For the text-containing cell, return its midpoint in [X, Y] coordinate format. 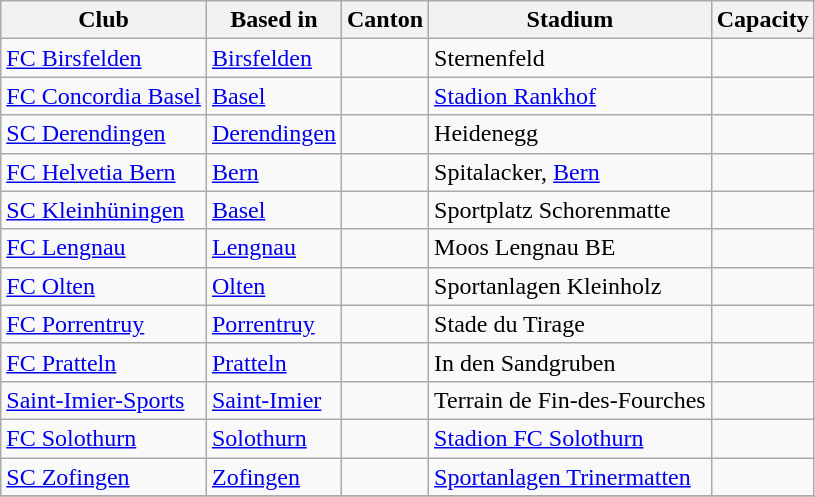
Solothurn [274, 438]
Sternenfeld [570, 58]
FC Porrentruy [104, 324]
FC Pratteln [104, 362]
Bern [274, 172]
Terrain de Fin-des-Fourches [570, 400]
In den Sandgruben [570, 362]
Moos Lengnau BE [570, 248]
Based in [274, 20]
Capacity [762, 20]
FC Birsfelden [104, 58]
Porrentruy [274, 324]
Spitalacker, Bern [570, 172]
Sportanlagen Trinermatten [570, 477]
Stadion Rankhof [570, 96]
SC Zofingen [104, 477]
Canton [384, 20]
Club [104, 20]
Derendingen [274, 134]
Heidenegg [570, 134]
SC Kleinhüningen [104, 210]
Stadium [570, 20]
Birsfelden [274, 58]
FC Lengnau [104, 248]
Sportanlagen Kleinholz [570, 286]
FC Olten [104, 286]
Olten [274, 286]
Sportplatz Schorenmatte [570, 210]
FC Concordia Basel [104, 96]
Zofingen [274, 477]
Stadion FC Solothurn [570, 438]
Lengnau [274, 248]
Saint-Imier [274, 400]
FC Solothurn [104, 438]
Stade du Tirage [570, 324]
SC Derendingen [104, 134]
Pratteln [274, 362]
Saint-Imier-Sports [104, 400]
FC Helvetia Bern [104, 172]
